Search for the cell housing the specified text and yield its (X, Y) center coordinate. 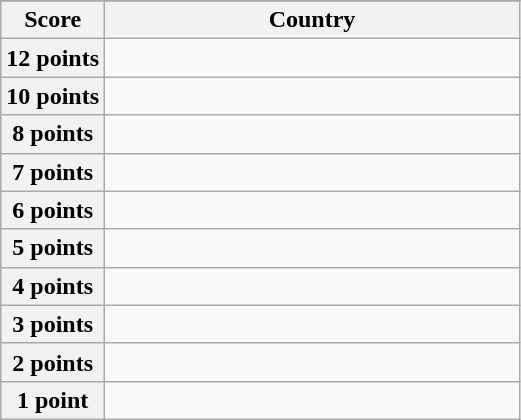
8 points (53, 134)
6 points (53, 210)
3 points (53, 324)
10 points (53, 96)
1 point (53, 400)
12 points (53, 58)
Country (312, 20)
Score (53, 20)
4 points (53, 286)
5 points (53, 248)
2 points (53, 362)
7 points (53, 172)
